Search for the cell housing the specified text and yield its [X, Y] center coordinate. 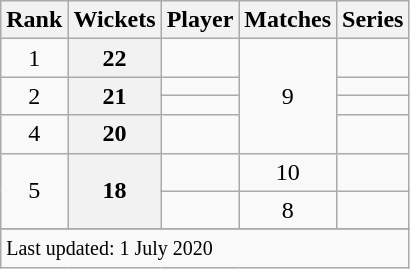
10 [288, 172]
Last updated: 1 July 2020 [205, 248]
22 [114, 58]
Wickets [114, 20]
9 [288, 96]
5 [34, 191]
18 [114, 191]
21 [114, 96]
Series [373, 20]
Rank [34, 20]
20 [114, 134]
8 [288, 210]
Player [200, 20]
2 [34, 96]
1 [34, 58]
4 [34, 134]
Matches [288, 20]
